Extract the [X, Y] coordinate from the center of the cell holding the provided text.  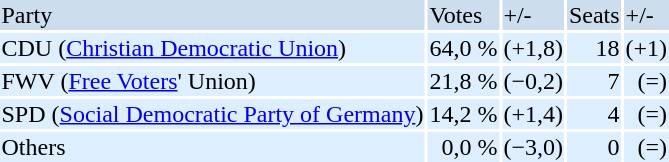
0,0 % [464, 147]
18 [594, 48]
(+1,4) [534, 114]
(+1) [646, 48]
(−0,2) [534, 81]
Party [212, 15]
(+1,8) [534, 48]
Seats [594, 15]
64,0 % [464, 48]
CDU (Christian Democratic Union) [212, 48]
21,8 % [464, 81]
0 [594, 147]
7 [594, 81]
SPD (Social Democratic Party of Germany) [212, 114]
Others [212, 147]
4 [594, 114]
Votes [464, 15]
(−3,0) [534, 147]
FWV (Free Voters' Union) [212, 81]
14,2 % [464, 114]
